Pinpoint the cell where the given text exists, returning its (X, Y) midpoint coordinate. 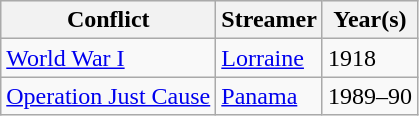
Operation Just Cause (108, 96)
Year(s) (370, 20)
Panama (270, 96)
1918 (370, 58)
Streamer (270, 20)
Conflict (108, 20)
Lorraine (270, 58)
1989–90 (370, 96)
World War I (108, 58)
